From the cell containing the given text, extract its center point as (x, y) coordinate. 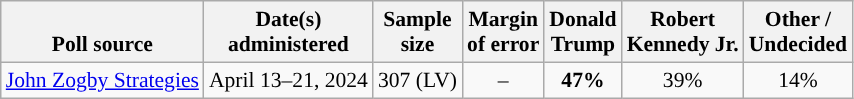
Date(s)administered (288, 32)
RobertKennedy Jr. (683, 32)
– (503, 80)
307 (LV) (418, 80)
39% (683, 80)
Other /Undecided (798, 32)
47% (582, 80)
April 13–21, 2024 (288, 80)
DonaldTrump (582, 32)
Samplesize (418, 32)
John Zogby Strategies (102, 80)
Poll source (102, 32)
Marginof error (503, 32)
14% (798, 80)
